Scan for the cell matching the given text and deliver its (X, Y) coordinate at center. 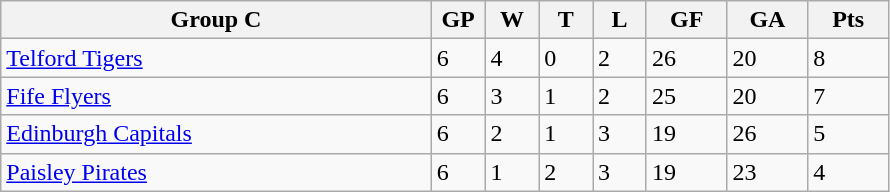
7 (848, 96)
8 (848, 58)
Paisley Pirates (216, 172)
25 (686, 96)
W (512, 20)
GF (686, 20)
L (620, 20)
0 (566, 58)
Fife Flyers (216, 96)
23 (768, 172)
Group C (216, 20)
Edinburgh Capitals (216, 134)
GP (458, 20)
Telford Tigers (216, 58)
GA (768, 20)
5 (848, 134)
T (566, 20)
Pts (848, 20)
